Return [X, Y] of the center of cell containing provided text 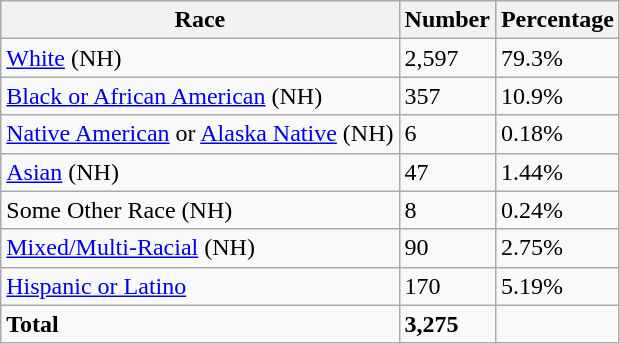
1.44% [557, 172]
170 [447, 286]
8 [447, 210]
79.3% [557, 58]
White (NH) [200, 58]
3,275 [447, 324]
47 [447, 172]
Hispanic or Latino [200, 286]
90 [447, 248]
Number [447, 20]
Some Other Race (NH) [200, 210]
Mixed/Multi-Racial (NH) [200, 248]
5.19% [557, 286]
2.75% [557, 248]
Asian (NH) [200, 172]
6 [447, 134]
Black or African American (NH) [200, 96]
Percentage [557, 20]
Native American or Alaska Native (NH) [200, 134]
0.18% [557, 134]
2,597 [447, 58]
357 [447, 96]
0.24% [557, 210]
10.9% [557, 96]
Total [200, 324]
Race [200, 20]
